Identify which cell holds the provided text, then report its [X, Y] central coordinate. 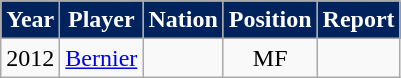
Player [102, 20]
Report [358, 20]
MF [270, 58]
Nation [183, 20]
Bernier [102, 58]
Position [270, 20]
Year [30, 20]
2012 [30, 58]
